Locate the cell with the specified text and output its [X, Y] center coordinate. 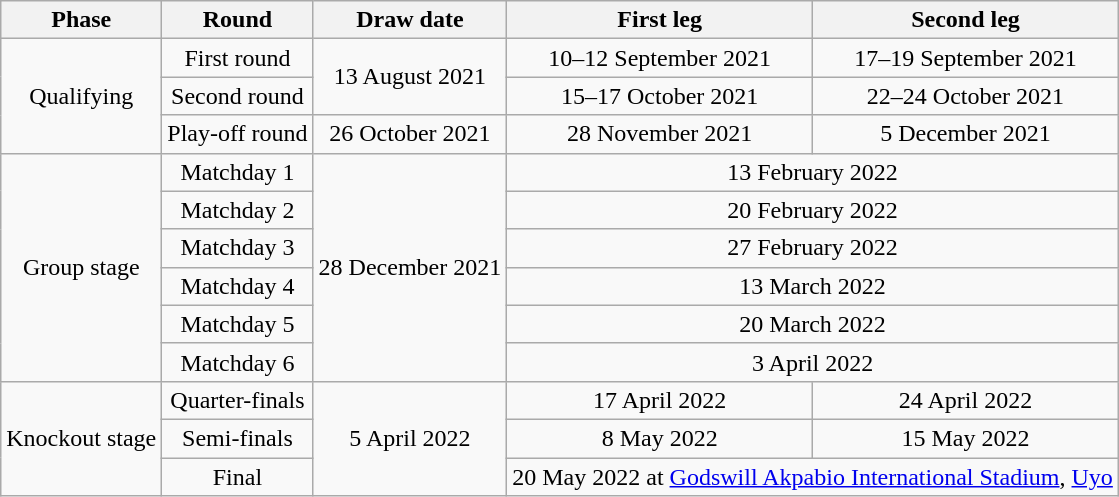
24 April 2022 [966, 400]
Play-off round [238, 134]
26 October 2021 [410, 134]
20 February 2022 [813, 210]
Knockout stage [82, 438]
Phase [82, 20]
13 August 2021 [410, 77]
Draw date [410, 20]
27 February 2022 [813, 248]
5 April 2022 [410, 438]
Matchday 3 [238, 248]
First leg [660, 20]
10–12 September 2021 [660, 58]
17 April 2022 [660, 400]
28 December 2021 [410, 267]
15–17 October 2021 [660, 96]
28 November 2021 [660, 134]
Matchday 2 [238, 210]
Second round [238, 96]
Final [238, 477]
20 May 2022 at Godswill Akpabio International Stadium, Uyo [813, 477]
Group stage [82, 267]
Matchday 1 [238, 172]
8 May 2022 [660, 438]
Qualifying [82, 96]
Round [238, 20]
17–19 September 2021 [966, 58]
15 May 2022 [966, 438]
13 March 2022 [813, 286]
13 February 2022 [813, 172]
Quarter-finals [238, 400]
Second leg [966, 20]
3 April 2022 [813, 362]
22–24 October 2021 [966, 96]
Matchday 5 [238, 324]
Matchday 4 [238, 286]
5 December 2021 [966, 134]
Semi-finals [238, 438]
First round [238, 58]
Matchday 6 [238, 362]
20 March 2022 [813, 324]
